For the text-containing cell, return its midpoint in [x, y] coordinate format. 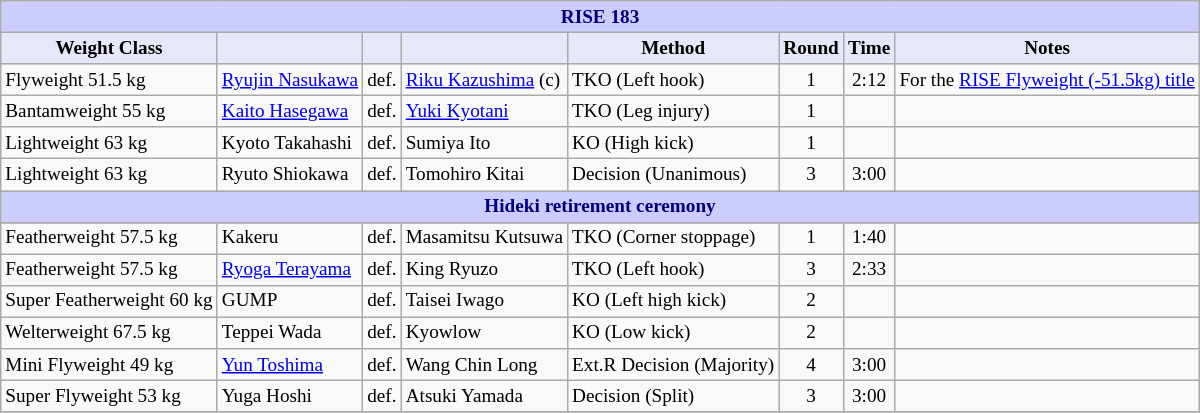
Decision (Split) [674, 396]
KO (Left high kick) [674, 301]
Wang Chin Long [484, 365]
Sumiya Ito [484, 143]
Time [868, 48]
Weight Class [110, 48]
Taisei Iwago [484, 301]
2:12 [868, 80]
Yun Toshima [290, 365]
Riku Kazushima (c) [484, 80]
Ext.R Decision (Majority) [674, 365]
Bantamweight 55 kg [110, 111]
Yuga Hoshi [290, 396]
King Ryuzo [484, 270]
Ryoga Terayama [290, 270]
4 [812, 365]
RISE 183 [600, 17]
1:40 [868, 238]
2:33 [868, 270]
Kakeru [290, 238]
Tomohiro Kitai [484, 175]
Super Featherweight 60 kg [110, 301]
Hideki retirement ceremony [600, 206]
Flyweight 51.5 kg [110, 80]
Notes [1048, 48]
TKO (Leg injury) [674, 111]
Kaito Hasegawa [290, 111]
Kyoto Takahashi [290, 143]
Welterweight 67.5 kg [110, 333]
For the RISE Flyweight (-51.5kg) title [1048, 80]
Super Flyweight 53 kg [110, 396]
Ryuto Shiokawa [290, 175]
KO (Low kick) [674, 333]
TKO (Corner stoppage) [674, 238]
Mini Flyweight 49 kg [110, 365]
Masamitsu Kutsuwa [484, 238]
Atsuki Yamada [484, 396]
Round [812, 48]
Kyowlow [484, 333]
Decision (Unanimous) [674, 175]
Teppei Wada [290, 333]
Method [674, 48]
Yuki Kyotani [484, 111]
KO (High kick) [674, 143]
Ryujin Nasukawa [290, 80]
GUMP [290, 301]
